Scan for the cell matching the given text and deliver its [X, Y] coordinate at center. 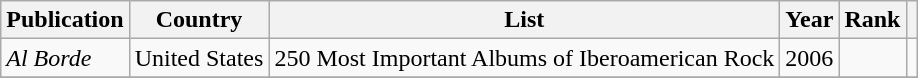
2006 [810, 58]
Rank [872, 20]
Al Borde [65, 58]
Country [199, 20]
Year [810, 20]
250 Most Important Albums of Iberoamerican Rock [524, 58]
United States [199, 58]
Publication [65, 20]
List [524, 20]
